Output the (x, y) coordinate of the center of the cell containing the given text.  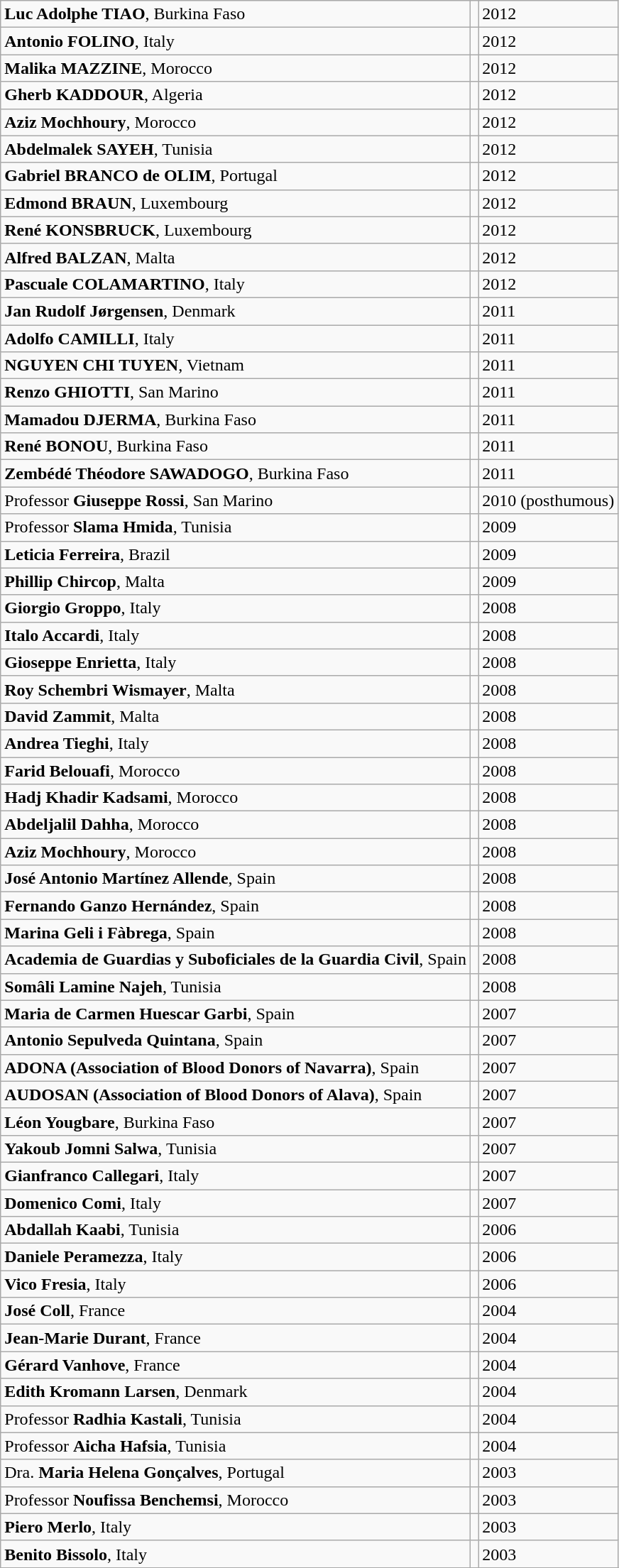
Gérard Vanhove, France (236, 1365)
Abdallah Kaabi, Tunisia (236, 1230)
David Zammit, Malta (236, 716)
Daniele Peramezza, Italy (236, 1257)
Gabriel BRANCO de OLIM, Portugal (236, 176)
Edmond BRAUN, Luxembourg (236, 203)
Professor Noufissa Benchemsi, Morocco (236, 1500)
Giorgio Groppo, Italy (236, 608)
Andrea Tieghi, Italy (236, 743)
Alfred BALZAN, Malta (236, 257)
Jan Rudolf Jørgensen, Denmark (236, 311)
René BONOU, Burkina Faso (236, 446)
Hadj Khadir Kadsami, Morocco (236, 798)
José Antonio Martínez Allende, Spain (236, 879)
Adolfo CAMILLI, Italy (236, 339)
Malika MAZZINE, Morocco (236, 68)
2010 (posthumous) (548, 500)
Renzo GHIOTTI, San Marino (236, 393)
Gianfranco Callegari, Italy (236, 1175)
Abdelmalek SAYEH, Tunisia (236, 149)
Maria de Carmen Huescar Garbi, Spain (236, 1014)
Professor Giuseppe Rossi, San Marino (236, 500)
ADONA (Association of Blood Donors of Navarra), Spain (236, 1068)
Edith Kromann Larsen, Denmark (236, 1392)
Luc Adolphe TIAO, Burkina Faso (236, 14)
Jean-Marie Durant, France (236, 1338)
Italo Accardi, Italy (236, 635)
Leticia Ferreira, Brazil (236, 554)
Benito Bissolo, Italy (236, 1554)
Yakoub Jomni Salwa, Tunisia (236, 1148)
Vico Fresia, Italy (236, 1284)
Antonio FOLINO, Italy (236, 41)
Professor Aicha Hafsia, Tunisia (236, 1446)
Phillip Chircop, Malta (236, 581)
Fernando Ganzo Hernández, Spain (236, 906)
Gherb KADDOUR, Algeria (236, 95)
NGUYEN CHI TUYEN, Vietnam (236, 366)
Gioseppe Enrietta, Italy (236, 662)
Marina Geli i Fàbrega, Spain (236, 933)
Antonio Sepulveda Quintana, Spain (236, 1041)
Professor Slama Hmida, Tunisia (236, 527)
Piero Merlo, Italy (236, 1527)
Abdeljalil Dahha, Morocco (236, 825)
Pascuale COLAMARTINO, Italy (236, 284)
Professor Radhia Kastali, Tunisia (236, 1419)
Domenico Comi, Italy (236, 1203)
Mamadou DJERMA, Burkina Faso (236, 420)
AUDOSAN (Association of Blood Donors of Alava), Spain (236, 1095)
René KONSBRUCK, Luxembourg (236, 230)
Zembédé Théodore SAWADOGO, Burkina Faso (236, 473)
Roy Schembri Wismayer, Malta (236, 689)
Academia de Guardias y Suboficiales de la Guardia Civil, Spain (236, 960)
Farid Belouafi, Morocco (236, 770)
José Coll, France (236, 1311)
Léon Yougbare, Burkina Faso (236, 1122)
Somâli Lamine Najeh, Tunisia (236, 987)
Dra. Maria Helena Gonçalves, Portugal (236, 1473)
